Search for the cell housing the specified text and yield its [x, y] center coordinate. 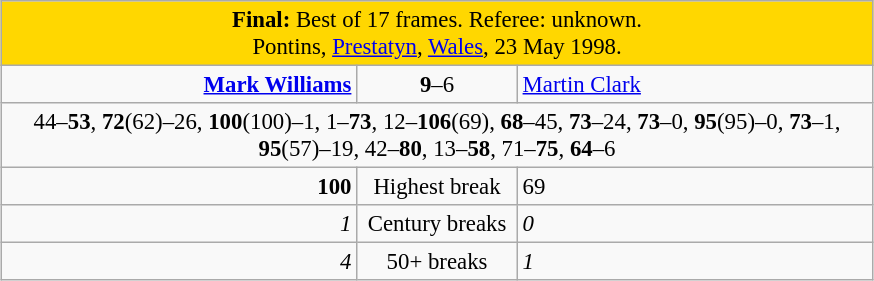
0 [695, 224]
Final: Best of 17 frames. Referee: unknown.Pontins, Prestatyn, Wales, 23 May 1998. [437, 34]
69 [695, 187]
Highest break [438, 187]
Century breaks [438, 224]
50+ breaks [438, 262]
44–53, 72(62)–26, 100(100)–1, 1–73, 12–106(69), 68–45, 73–24, 73–0, 95(95)–0, 73–1, 95(57)–19, 42–80, 13–58, 71–75, 64–6 [437, 136]
4 [179, 262]
100 [179, 187]
Martin Clark [695, 85]
Mark Williams [179, 85]
9–6 [438, 85]
